Find where the given text appears and provide that cell's center as [X, Y] coordinate. 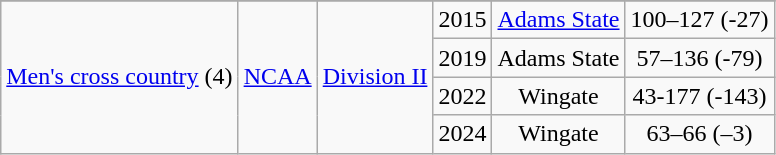
Men's cross country (4) [120, 77]
2022 [462, 96]
Division II [375, 77]
2024 [462, 134]
NCAA [278, 77]
2015 [462, 20]
57–136 (-79) [700, 58]
63–66 (–3) [700, 134]
100–127 (-27) [700, 20]
43-177 (-143) [700, 96]
2019 [462, 58]
